Determine the [X, Y] coordinate at the center of the cell enclosing the given text.  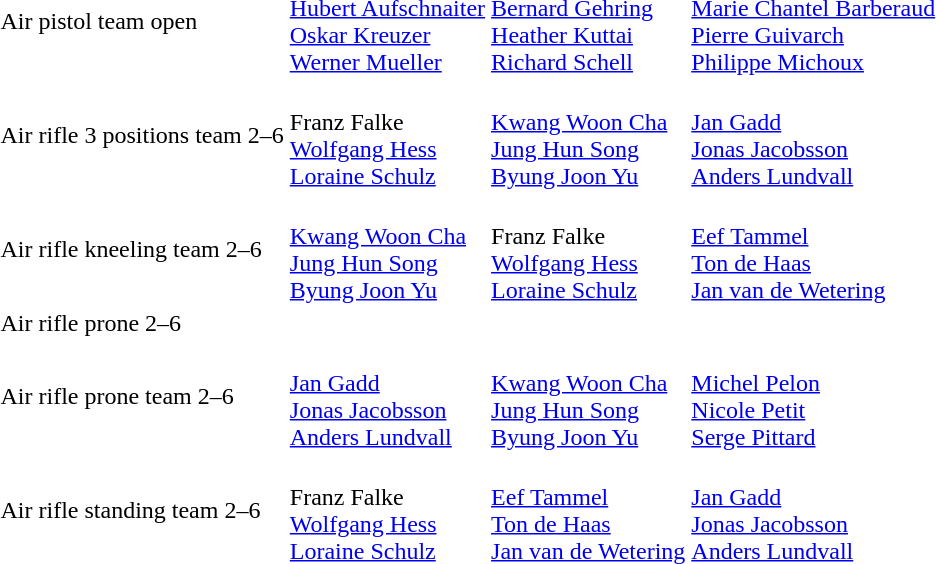
Jan Gadd Jonas Jacobsson Anders Lundvall [387, 396]
